Search for the cell housing the specified text and yield its [x, y] center coordinate. 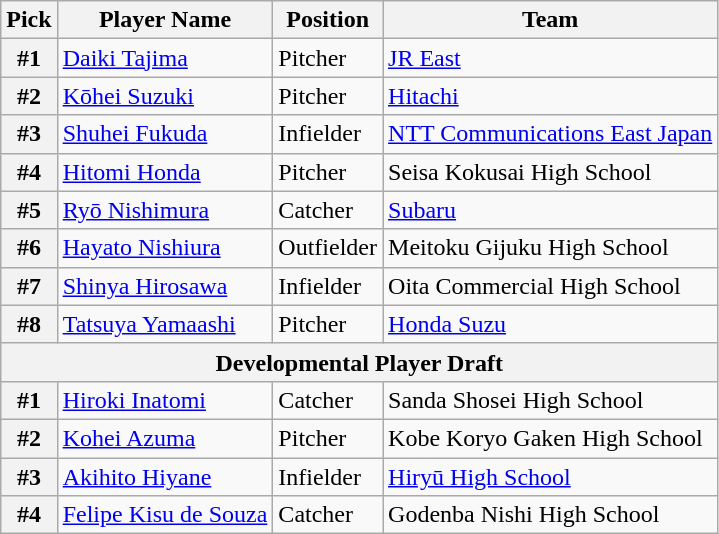
JR East [550, 58]
Honda Suzu [550, 324]
Meitoku Gijuku High School [550, 248]
Sanda Shosei High School [550, 400]
Godenba Nishi High School [550, 515]
Hiryū High School [550, 477]
#7 [29, 286]
NTT Communications East Japan [550, 134]
Hitachi [550, 96]
Daiki Tajima [165, 58]
Oita Commercial High School [550, 286]
#8 [29, 324]
Pick [29, 20]
Shuhei Fukuda [165, 134]
Outfielder [328, 248]
Subaru [550, 210]
Ryō Nishimura [165, 210]
Position [328, 20]
#6 [29, 248]
Felipe Kisu de Souza [165, 515]
Tatsuya Yamaashi [165, 324]
Team [550, 20]
Seisa Kokusai High School [550, 172]
Kobe Koryo Gaken High School [550, 438]
Kōhei Suzuki [165, 96]
Hayato Nishiura [165, 248]
Hitomi Honda [165, 172]
Player Name [165, 20]
Shinya Hirosawa [165, 286]
Kohei Azuma [165, 438]
#5 [29, 210]
Akihito Hiyane [165, 477]
Developmental Player Draft [360, 362]
Hiroki Inatomi [165, 400]
